Identify which cell holds the provided text, then report its [x, y] central coordinate. 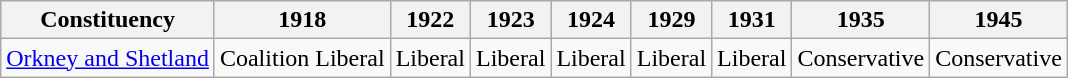
Constituency [108, 20]
Coalition Liberal [302, 58]
1935 [861, 20]
Orkney and Shetland [108, 58]
1918 [302, 20]
1929 [671, 20]
1923 [510, 20]
1945 [999, 20]
1924 [591, 20]
1922 [430, 20]
1931 [752, 20]
